Identify which cell holds the provided text, then report its (x, y) central coordinate. 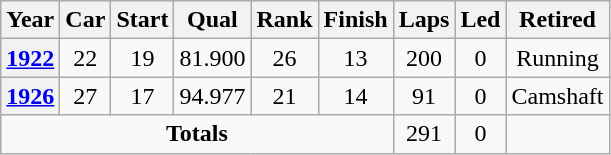
Retired (558, 20)
Laps (424, 20)
Car (86, 20)
81.900 (212, 58)
27 (86, 96)
Year (30, 20)
Camshaft (558, 96)
14 (356, 96)
1922 (30, 58)
1926 (30, 96)
200 (424, 58)
291 (424, 134)
Rank (284, 20)
13 (356, 58)
Led (480, 20)
19 (142, 58)
17 (142, 96)
22 (86, 58)
Totals (197, 134)
Start (142, 20)
21 (284, 96)
Qual (212, 20)
Finish (356, 20)
26 (284, 58)
94.977 (212, 96)
91 (424, 96)
Running (558, 58)
